Capture the cell that displays the provided text and extract its [x, y] central coordinate. 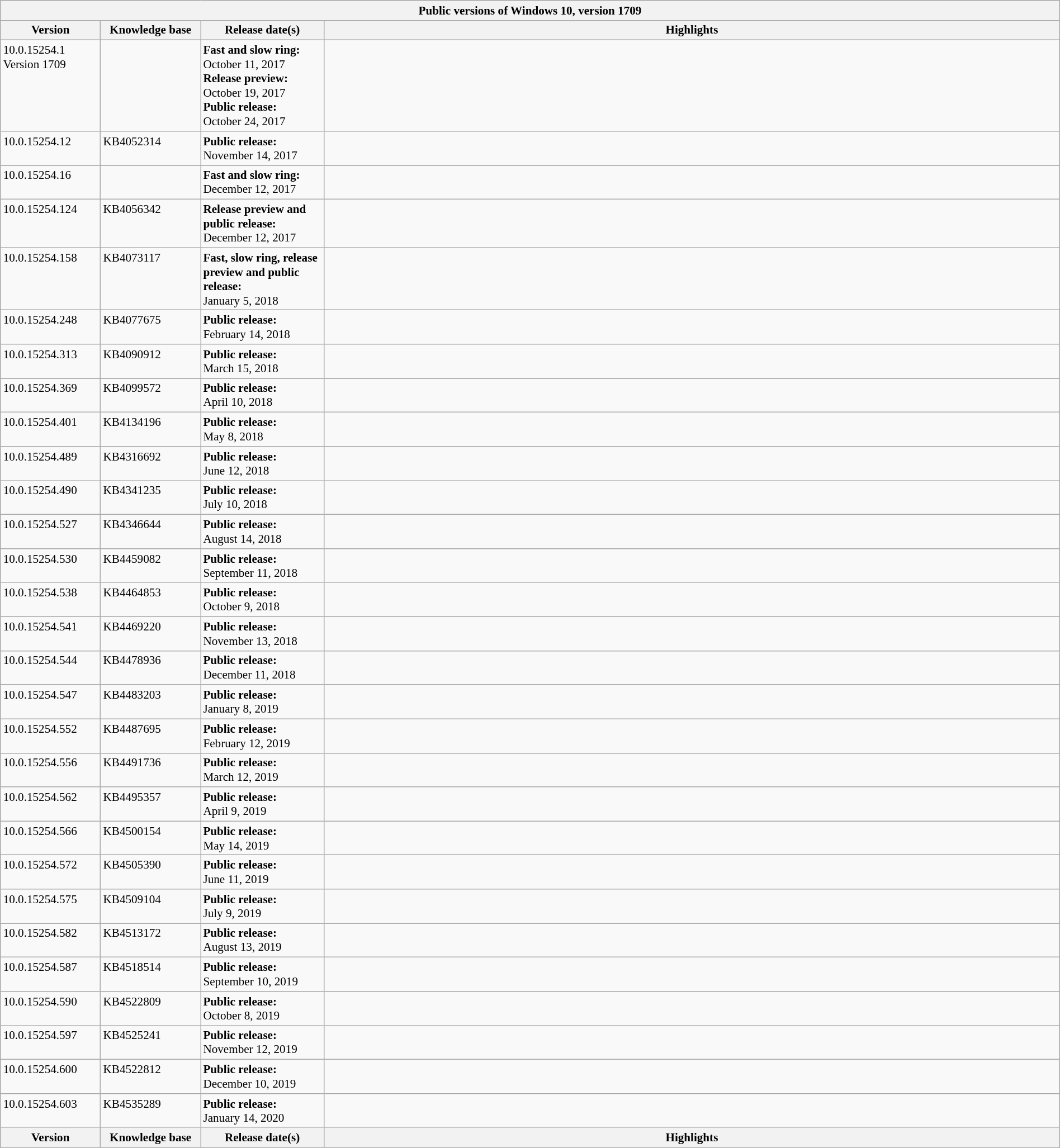
10.0.15254.538 [50, 599]
KB4513172 [151, 940]
10.0.15254.248 [50, 328]
Public release:November 12, 2019 [262, 1043]
10.0.15254.556 [50, 770]
10.0.15254.566 [50, 838]
KB4316692 [151, 464]
10.0.15254.575 [50, 907]
Public versions of Windows 10, version 1709 [530, 10]
10.0.15254.603 [50, 1110]
Public release:March 12, 2019 [262, 770]
KB4464853 [151, 599]
KB4487695 [151, 736]
10.0.15254.1Version 1709 [50, 86]
10.0.15254.401 [50, 429]
KB4509104 [151, 907]
Public release:March 15, 2018 [262, 361]
Release preview and public release:December 12, 2017 [262, 224]
KB4099572 [151, 396]
10.0.15254.587 [50, 975]
10.0.15254.600 [50, 1076]
KB4518514 [151, 975]
10.0.15254.562 [50, 804]
10.0.15254.12 [50, 149]
KB4469220 [151, 634]
Public release:June 11, 2019 [262, 872]
Public release:January 14, 2020 [262, 1110]
Public release:November 14, 2017 [262, 149]
KB4052314 [151, 149]
KB4459082 [151, 566]
Public release:January 8, 2019 [262, 702]
10.0.15254.369 [50, 396]
KB4483203 [151, 702]
KB4478936 [151, 667]
Public release:February 12, 2019 [262, 736]
Public release:December 11, 2018 [262, 667]
KB4535289 [151, 1110]
Fast, slow ring, release preview and public release:January 5, 2018 [262, 279]
KB4495357 [151, 804]
10.0.15254.527 [50, 532]
Fast and slow ring:December 12, 2017 [262, 182]
Public release:September 11, 2018 [262, 566]
KB4505390 [151, 872]
Public release:November 13, 2018 [262, 634]
Public release:May 14, 2019 [262, 838]
10.0.15254.582 [50, 940]
Public release:December 10, 2019 [262, 1076]
Public release:August 14, 2018 [262, 532]
10.0.15254.544 [50, 667]
10.0.15254.124 [50, 224]
10.0.15254.547 [50, 702]
KB4090912 [151, 361]
10.0.15254.590 [50, 1008]
10.0.15254.597 [50, 1043]
KB4522812 [151, 1076]
Public release:April 10, 2018 [262, 396]
10.0.15254.158 [50, 279]
10.0.15254.490 [50, 497]
Public release:October 9, 2018 [262, 599]
KB4522809 [151, 1008]
10.0.15254.572 [50, 872]
KB4073117 [151, 279]
KB4491736 [151, 770]
KB4077675 [151, 328]
10.0.15254.552 [50, 736]
10.0.15254.530 [50, 566]
Public release:May 8, 2018 [262, 429]
Public release:July 9, 2019 [262, 907]
Public release:February 14, 2018 [262, 328]
Public release:September 10, 2019 [262, 975]
KB4500154 [151, 838]
KB4346644 [151, 532]
Public release:April 9, 2019 [262, 804]
KB4341235 [151, 497]
10.0.15254.541 [50, 634]
KB4056342 [151, 224]
Public release:October 8, 2019 [262, 1008]
10.0.15254.16 [50, 182]
Public release:June 12, 2018 [262, 464]
10.0.15254.489 [50, 464]
Public release:August 13, 2019 [262, 940]
Fast and slow ring:October 11, 2017Release preview:October 19, 2017Public release:October 24, 2017 [262, 86]
KB4134196 [151, 429]
KB4525241 [151, 1043]
10.0.15254.313 [50, 361]
Public release:July 10, 2018 [262, 497]
